Determine the [x, y] coordinate at the center of the cell enclosing the given text.  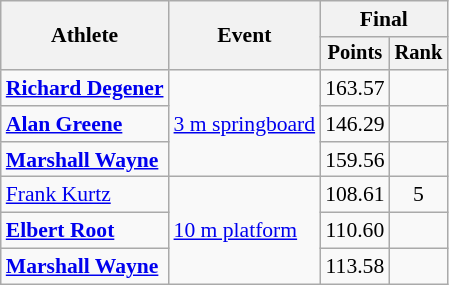
113.58 [354, 267]
Frank Kurtz [85, 195]
108.61 [354, 195]
Rank [419, 54]
5 [419, 195]
3 m springboard [245, 124]
10 m platform [245, 230]
159.56 [354, 160]
Alan Greene [85, 124]
Points [354, 54]
Richard Degener [85, 88]
Athlete [85, 36]
Elbert Root [85, 231]
146.29 [354, 124]
Event [245, 36]
110.60 [354, 231]
Final [384, 19]
163.57 [354, 88]
